From the cell containing the given text, extract its center point as (X, Y) coordinate. 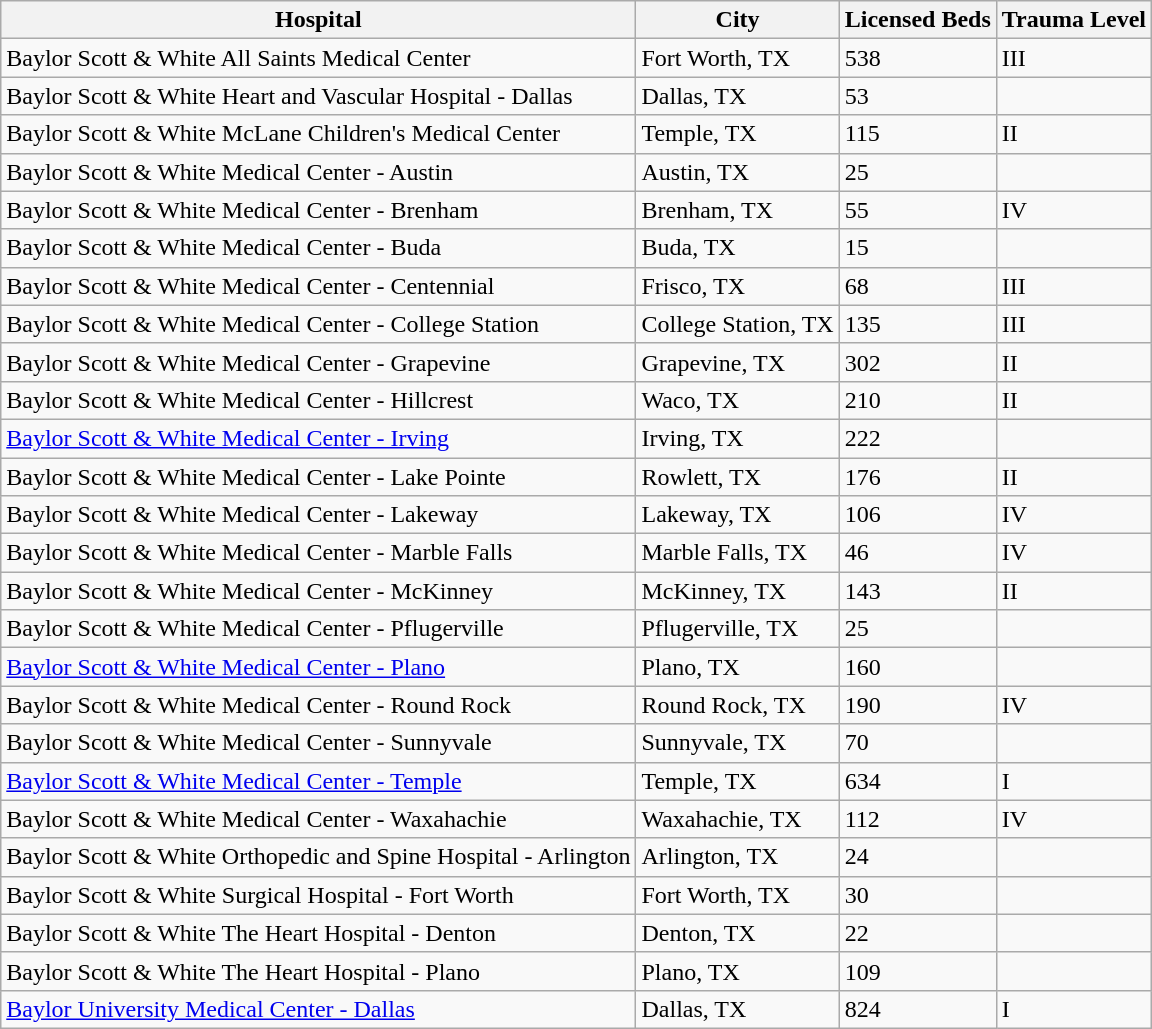
634 (918, 781)
135 (918, 324)
115 (918, 134)
Baylor Scott & White Medical Center - Temple (318, 781)
106 (918, 515)
176 (918, 477)
Baylor Scott & White The Heart Hospital - Denton (318, 933)
Trauma Level (1074, 20)
Irving, TX (738, 438)
210 (918, 400)
Baylor Scott & White Medical Center - Waxahachie (318, 819)
143 (918, 591)
Austin, TX (738, 172)
Waxahachie, TX (738, 819)
15 (918, 248)
Brenham, TX (738, 210)
Frisco, TX (738, 286)
70 (918, 743)
Baylor Scott & White Medical Center - Sunnyvale (318, 743)
Baylor Scott & White Medical Center - Pflugerville (318, 629)
53 (918, 96)
Grapevine, TX (738, 362)
Baylor Scott & White Heart and Vascular Hospital - Dallas (318, 96)
55 (918, 210)
22 (918, 933)
30 (918, 895)
Baylor Scott & White Medical Center - Marble Falls (318, 553)
222 (918, 438)
112 (918, 819)
Baylor Scott & White Medical Center - Centennial (318, 286)
Baylor Scott & White The Heart Hospital - Plano (318, 971)
Baylor Scott & White Medical Center - Grapevine (318, 362)
Baylor Scott & White McLane Children's Medical Center (318, 134)
24 (918, 857)
Rowlett, TX (738, 477)
Baylor Scott & White Medical Center - Lake Pointe (318, 477)
Baylor Scott & White Medical Center - Hillcrest (318, 400)
Marble Falls, TX (738, 553)
Baylor Scott & White All Saints Medical Center (318, 58)
McKinney, TX (738, 591)
46 (918, 553)
Sunnyvale, TX (738, 743)
Pflugerville, TX (738, 629)
Baylor Scott & White Medical Center - Buda (318, 248)
538 (918, 58)
Denton, TX (738, 933)
Licensed Beds (918, 20)
Lakeway, TX (738, 515)
Arlington, TX (738, 857)
City (738, 20)
Baylor Scott & White Medical Center - Plano (318, 667)
109 (918, 971)
College Station, TX (738, 324)
160 (918, 667)
Baylor Scott & White Medical Center - Brenham (318, 210)
Round Rock, TX (738, 705)
Baylor University Medical Center - Dallas (318, 1009)
Buda, TX (738, 248)
Baylor Scott & White Medical Center - College Station (318, 324)
Baylor Scott & White Medical Center - McKinney (318, 591)
Baylor Scott & White Orthopedic and Spine Hospital - Arlington (318, 857)
824 (918, 1009)
Hospital (318, 20)
Baylor Scott & White Surgical Hospital - Fort Worth (318, 895)
Baylor Scott & White Medical Center - Irving (318, 438)
302 (918, 362)
Baylor Scott & White Medical Center - Austin (318, 172)
68 (918, 286)
190 (918, 705)
Waco, TX (738, 400)
Baylor Scott & White Medical Center - Lakeway (318, 515)
Baylor Scott & White Medical Center - Round Rock (318, 705)
